Return (X, Y) of the center of cell containing provided text 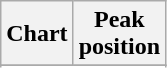
Chart (37, 34)
Peakposition (119, 34)
